Provide the (x, y) coordinate of the cell's center where the given text is located.  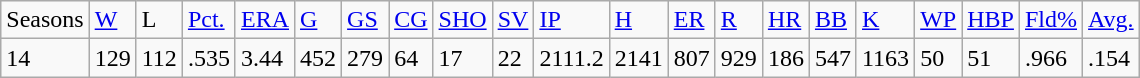
BB (832, 20)
3.44 (264, 58)
IP (572, 20)
HR (786, 20)
R (738, 20)
Seasons (45, 20)
452 (318, 58)
929 (738, 58)
64 (411, 58)
ER (692, 20)
547 (832, 58)
186 (786, 58)
1163 (885, 58)
Fld% (1050, 20)
GS (366, 20)
SHO (462, 20)
H (638, 20)
ERA (264, 20)
2111.2 (572, 58)
CG (411, 20)
Pct. (208, 20)
2141 (638, 58)
807 (692, 58)
Avg. (1112, 20)
G (318, 20)
112 (159, 58)
50 (938, 58)
WP (938, 20)
279 (366, 58)
K (885, 20)
.966 (1050, 58)
SV (513, 20)
129 (112, 58)
22 (513, 58)
W (112, 20)
.535 (208, 58)
14 (45, 58)
17 (462, 58)
.154 (1112, 58)
L (159, 20)
51 (991, 58)
HBP (991, 20)
